Capture the cell that displays the provided text and extract its [x, y] central coordinate. 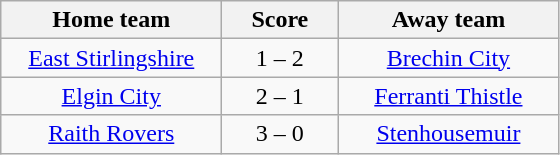
Stenhousemuir [448, 134]
3 – 0 [280, 134]
Elgin City [112, 96]
1 – 2 [280, 58]
2 – 1 [280, 96]
Away team [448, 20]
Home team [112, 20]
East Stirlingshire [112, 58]
Brechin City [448, 58]
Score [280, 20]
Ferranti Thistle [448, 96]
Raith Rovers [112, 134]
